Output the (X, Y) coordinate of the center of the cell containing the given text.  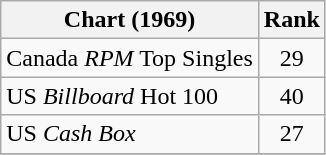
Canada RPM Top Singles (130, 58)
US Cash Box (130, 134)
40 (292, 96)
29 (292, 58)
Chart (1969) (130, 20)
Rank (292, 20)
27 (292, 134)
US Billboard Hot 100 (130, 96)
